Return the [x, y] coordinate for the center point of the cell that contains the specified text.  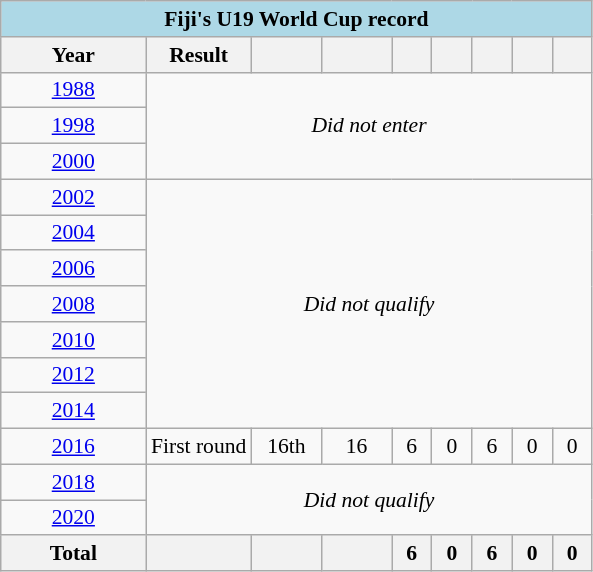
2016 [74, 447]
16th [286, 447]
2002 [74, 197]
2008 [74, 304]
2000 [74, 162]
Year [74, 55]
1988 [74, 90]
First round [198, 447]
2012 [74, 375]
2006 [74, 269]
Fiji's U19 World Cup record [296, 19]
2020 [74, 518]
1998 [74, 126]
16 [356, 447]
Total [74, 554]
2010 [74, 340]
2018 [74, 482]
2014 [74, 411]
Did not enter [369, 126]
2004 [74, 233]
Result [198, 55]
